From the cell containing the given text, extract its center point as (X, Y) coordinate. 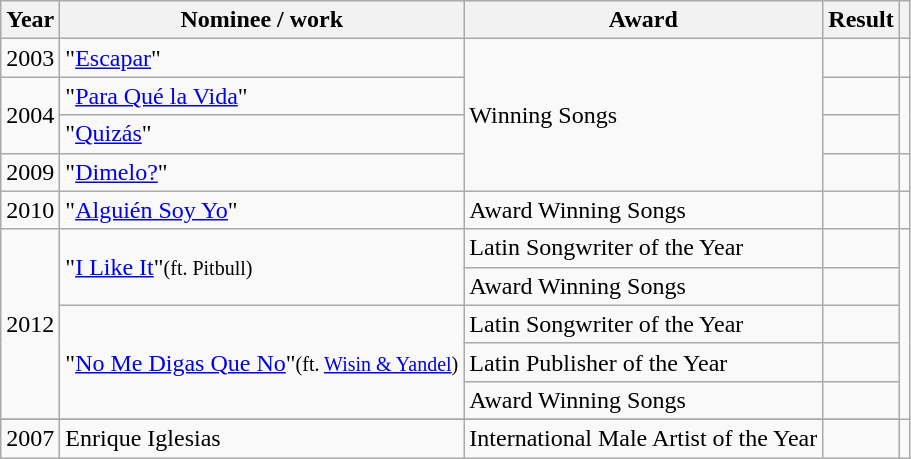
Latin Publisher of the Year (644, 362)
Nominee / work (262, 20)
Award (644, 20)
"Escapar" (262, 58)
"Para Qué la Vida" (262, 96)
"Dimelo?" (262, 172)
2009 (30, 172)
2012 (30, 324)
2007 (30, 438)
"No Me Digas Que No"(ft. Wisin & Yandel) (262, 362)
2003 (30, 58)
Winning Songs (644, 115)
Enrique Iglesias (262, 438)
"Quizás" (262, 134)
Year (30, 20)
2004 (30, 115)
2010 (30, 210)
"I Like It"(ft. Pitbull) (262, 267)
"Alguién Soy Yo" (262, 210)
Result (861, 20)
International Male Artist of the Year (644, 438)
